Find where the given text appears and provide that cell's center as [X, Y] coordinate. 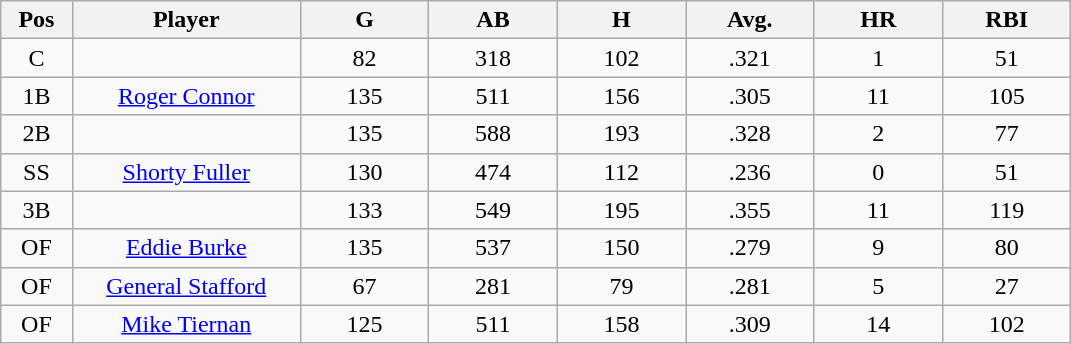
.321 [750, 58]
14 [878, 324]
Eddie Burke [186, 248]
156 [621, 96]
0 [878, 172]
158 [621, 324]
588 [493, 134]
SS [36, 172]
133 [364, 210]
130 [364, 172]
5 [878, 286]
G [364, 20]
77 [1006, 134]
Avg. [750, 20]
RBI [1006, 20]
9 [878, 248]
549 [493, 210]
27 [1006, 286]
2B [36, 134]
112 [621, 172]
.309 [750, 324]
Pos [36, 20]
150 [621, 248]
119 [1006, 210]
474 [493, 172]
1B [36, 96]
125 [364, 324]
82 [364, 58]
80 [1006, 248]
HR [878, 20]
.236 [750, 172]
79 [621, 286]
193 [621, 134]
C [36, 58]
537 [493, 248]
281 [493, 286]
105 [1006, 96]
General Stafford [186, 286]
195 [621, 210]
318 [493, 58]
H [621, 20]
Mike Tiernan [186, 324]
.328 [750, 134]
.355 [750, 210]
2 [878, 134]
.279 [750, 248]
3B [36, 210]
.305 [750, 96]
1 [878, 58]
Shorty Fuller [186, 172]
AB [493, 20]
67 [364, 286]
Roger Connor [186, 96]
Player [186, 20]
.281 [750, 286]
